Detect which cell encompasses the target text, then output its [X, Y] center coordinate. 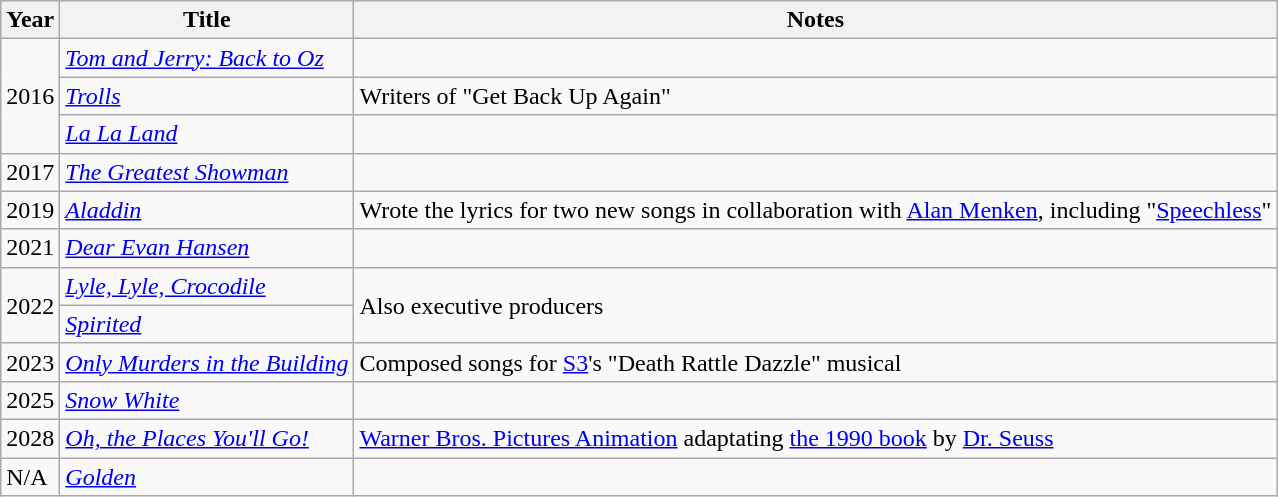
2019 [30, 210]
Only Murders in the Building [207, 362]
Trolls [207, 96]
2023 [30, 362]
Tom and Jerry: Back to Oz [207, 58]
Composed songs for S3's "Death Rattle Dazzle" musical [816, 362]
2016 [30, 96]
Year [30, 20]
Golden [207, 477]
Title [207, 20]
N/A [30, 477]
2025 [30, 400]
Warner Bros. Pictures Animation adaptating the 1990 book by Dr. Seuss [816, 438]
Notes [816, 20]
Spirited [207, 324]
Writers of "Get Back Up Again" [816, 96]
Snow White [207, 400]
2028 [30, 438]
Wrote the lyrics for two new songs in collaboration with Alan Menken, including "Speechless" [816, 210]
Lyle, Lyle, Crocodile [207, 286]
2017 [30, 172]
Oh, the Places You'll Go! [207, 438]
Aladdin [207, 210]
2022 [30, 305]
Dear Evan Hansen [207, 248]
La La Land [207, 134]
Also executive producers [816, 305]
The Greatest Showman [207, 172]
2021 [30, 248]
